Capture the cell that displays the provided text and extract its [X, Y] central coordinate. 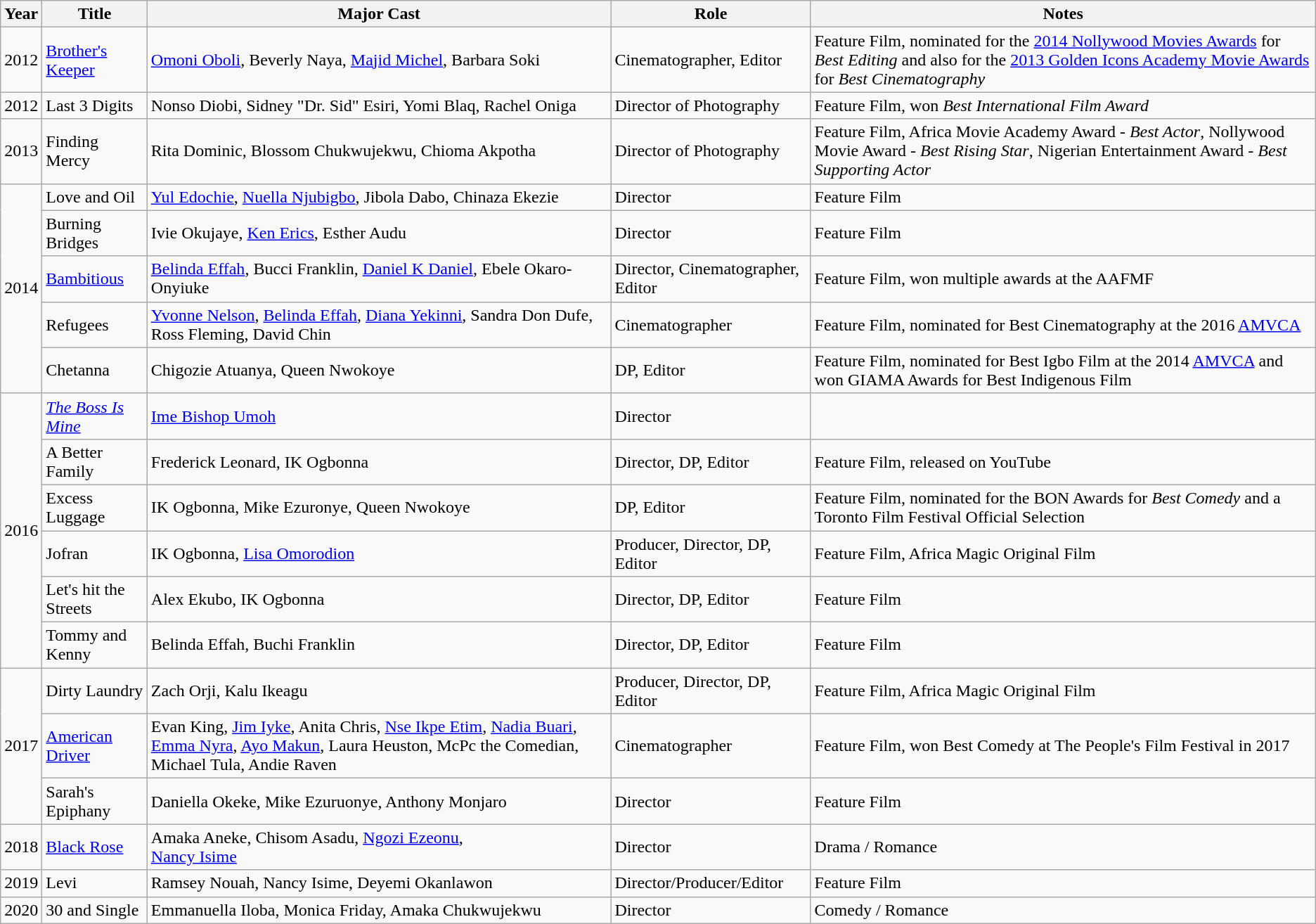
Burning Bridges [95, 233]
Nonso Diobi, Sidney "Dr. Sid" Esiri, Yomi Blaq, Rachel Oniga [379, 105]
Feature Film, won Best International Film Award [1063, 105]
Refugees [95, 325]
Cinematographer, Editor [711, 60]
Emmanuella Iloba, Monica Friday, Amaka Chukwujekwu [379, 910]
Role [711, 14]
Director/Producer/Editor [711, 883]
Dirty Laundry [95, 691]
Year [21, 14]
Comedy / Romance [1063, 910]
Yvonne Nelson, Belinda Effah, Diana Yekinni, Sandra Don Dufe, Ross Fleming, David Chin [379, 325]
Love and Oil [95, 197]
Ivie Okujaye, Ken Erics, Esther Audu [379, 233]
Excess Luggage [95, 508]
Sarah's Epiphany [95, 802]
Chigozie Atuanya, Queen Nwokoye [379, 370]
Jofran [95, 553]
Feature Film, won Best Comedy at The People's Film Festival in 2017 [1063, 746]
Yul Edochie, Nuella Njubigbo, Jibola Dabo, Chinaza Ekezie [379, 197]
Last 3 Digits [95, 105]
Amaka Aneke, Chisom Asadu, Ngozi Ezeonu,Nancy Isime [379, 847]
A Better Family [95, 461]
2017 [21, 746]
Drama / Romance [1063, 847]
Director, Cinematographer, Editor [711, 278]
Major Cast [379, 14]
Feature Film, nominated for Best Igbo Film at the 2014 AMVCA and won GIAMA Awards for Best Indigenous Film [1063, 370]
Daniella Okeke, Mike Ezuruonye, Anthony Monjaro [379, 802]
Ime Bishop Umoh [379, 416]
Rita Dominic, Blossom Chukwujekwu, Chioma Akpotha [379, 151]
Brother's Keeper [95, 60]
Frederick Leonard, IK Ogbonna [379, 461]
Evan King, Jim Iyke, Anita Chris, Nse Ikpe Etim, Nadia Buari, Emma Nyra, Ayo Makun, Laura Heuston, McPc the Comedian, Michael Tula, Andie Raven [379, 746]
Black Rose [95, 847]
Omoni Oboli, Beverly Naya, Majid Michel, Barbara Soki [379, 60]
Feature Film, released on YouTube [1063, 461]
Levi [95, 883]
2018 [21, 847]
Zach Orji, Kalu Ikeagu [379, 691]
Notes [1063, 14]
Finding Mercy [95, 151]
Bambitious [95, 278]
2016 [21, 530]
Title [95, 14]
Feature Film, won multiple awards at the AAFMF [1063, 278]
The Boss Is Mine [95, 416]
2013 [21, 151]
2014 [21, 288]
Feature Film, nominated for the BON Awards for Best Comedy and a Toronto Film Festival Official Selection [1063, 508]
Feature Film, Africa Movie Academy Award - Best Actor, Nollywood Movie Award - Best Rising Star, Nigerian Entertainment Award - Best Supporting Actor [1063, 151]
2020 [21, 910]
Belinda Effah, Bucci Franklin, Daniel K Daniel, Ebele Okaro-Onyiuke [379, 278]
2019 [21, 883]
Ramsey Nouah, Nancy Isime, Deyemi Okanlawon [379, 883]
Chetanna [95, 370]
IK Ogbonna, Lisa Omorodion [379, 553]
Feature Film, nominated for Best Cinematography at the 2016 AMVCA [1063, 325]
American Driver [95, 746]
Belinda Effah, Buchi Franklin [379, 646]
30 and Single [95, 910]
Alex Ekubo, IK Ogbonna [379, 599]
Tommy and Kenny [95, 646]
IK Ogbonna, Mike Ezuronye, Queen Nwokoye [379, 508]
Let's hit the Streets [95, 599]
